Search for the cell housing the specified text and yield its [X, Y] center coordinate. 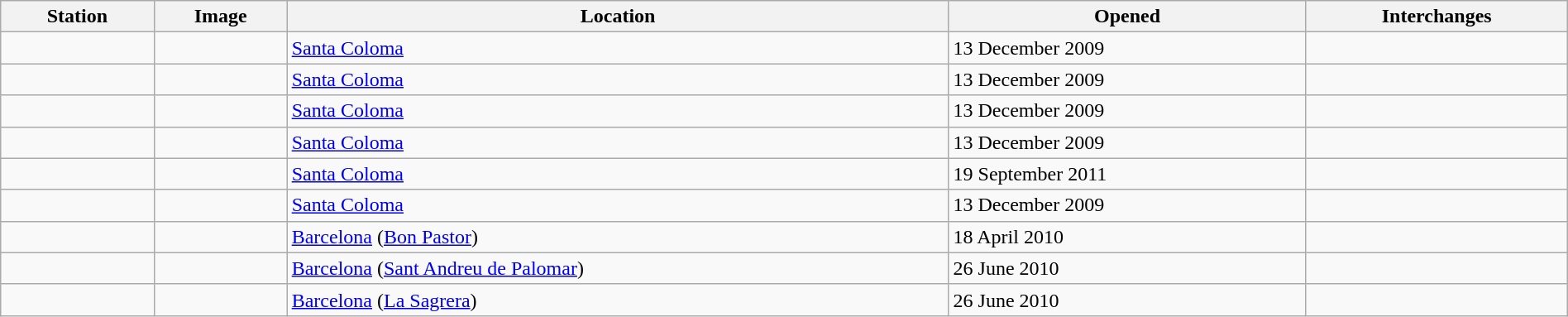
Opened [1127, 17]
Barcelona (Bon Pastor) [618, 237]
Image [220, 17]
Barcelona (Sant Andreu de Palomar) [618, 268]
Barcelona (La Sagrera) [618, 300]
Station [78, 17]
Location [618, 17]
18 April 2010 [1127, 237]
Interchanges [1437, 17]
19 September 2011 [1127, 174]
